For the text-containing cell, return its midpoint in (x, y) coordinate format. 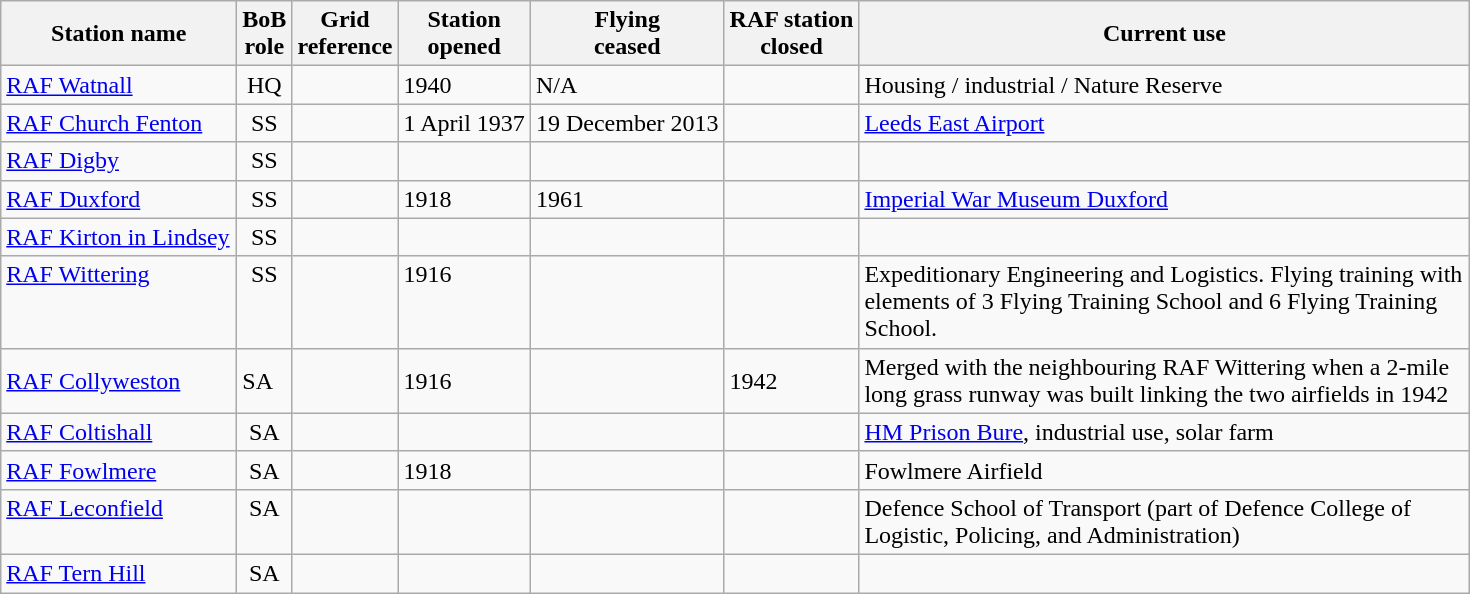
RAF Coltishall (119, 432)
Defence School of Transport (part of Defence College of Logistic, Policing, and Administration) (1164, 522)
HM Prison Bure, industrial use, solar farm (1164, 432)
RAF Kirton in Lindsey (119, 237)
RAF Duxford (119, 199)
RAF Church Fenton (119, 123)
Leeds East Airport (1164, 123)
RAF Collyweston (119, 380)
RAF Leconfield (119, 522)
1940 (464, 85)
N/A (627, 85)
1961 (627, 199)
RAF stationclosed (792, 34)
Housing / industrial / Nature Reserve (1164, 85)
Fowlmere Airfield (1164, 470)
RAF Fowlmere (119, 470)
HQ (264, 85)
1 April 1937 (464, 123)
1942 (792, 380)
Flyingceased (627, 34)
Merged with the neighbouring RAF Wittering when a 2-mile long grass runway was built linking the two airfields in 1942 (1164, 380)
19 December 2013 (627, 123)
BoBrole (264, 34)
RAF Tern Hill (119, 573)
Current use (1164, 34)
RAF Watnall (119, 85)
Stationopened (464, 34)
RAF Wittering (119, 302)
Expeditionary Engineering and Logistics. Flying training with elements of 3 Flying Training School and 6 Flying Training School. (1164, 302)
RAF Digby (119, 161)
Station name (119, 34)
Imperial War Museum Duxford (1164, 199)
Gridreference (345, 34)
